Extract the (x, y) coordinate from the center of the cell holding the provided text.  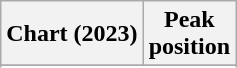
Peakposition (189, 34)
Chart (2023) (72, 34)
